Determine the (x, y) coordinate at the center of the cell enclosing the given text.  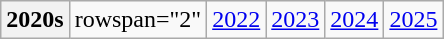
2024 (354, 20)
2025 (414, 20)
2022 (236, 20)
2023 (296, 20)
2020s (35, 20)
rowspan="2" (138, 20)
